From the cell containing the given text, extract its center point as (x, y) coordinate. 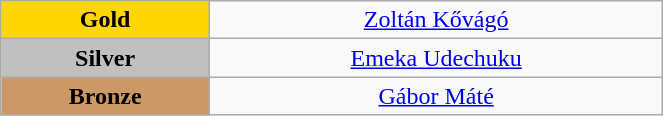
Emeka Udechuku (436, 58)
Gábor Máté (436, 96)
Silver (106, 58)
Gold (106, 20)
Bronze (106, 96)
Zoltán Kővágó (436, 20)
